Detect which cell encompasses the target text, then output its [x, y] center coordinate. 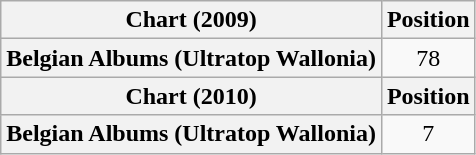
7 [428, 134]
78 [428, 58]
Chart (2009) [192, 20]
Chart (2010) [192, 96]
